Detect which cell encompasses the target text, then output its [X, Y] center coordinate. 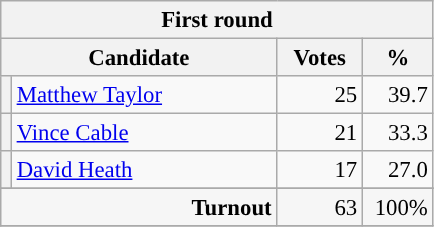
Matthew Taylor [144, 95]
33.3 [398, 133]
100% [398, 208]
Turnout [139, 208]
21 [320, 133]
Candidate [139, 58]
% [398, 58]
25 [320, 95]
David Heath [144, 170]
63 [320, 208]
27.0 [398, 170]
Vince Cable [144, 133]
17 [320, 170]
Votes [320, 58]
First round [217, 20]
39.7 [398, 95]
